Provide the (x, y) coordinate of the cell's center where the given text is located.  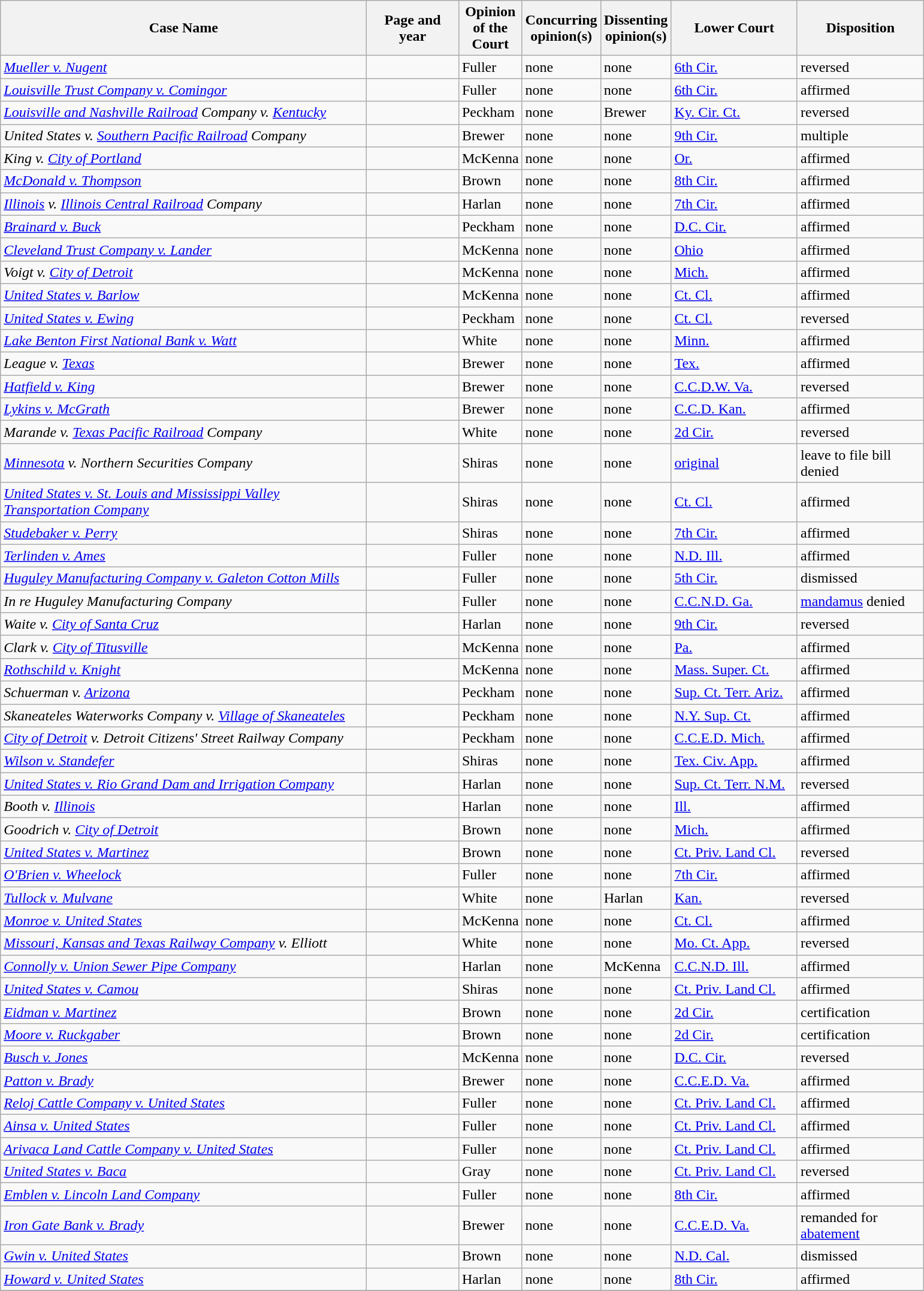
Schuerman v. Arizona (183, 692)
McDonald v. Thompson (183, 181)
Moore v. Ruckgaber (183, 1034)
Terlinden v. Ames (183, 556)
United States v. Rio Grand Dam and Irrigation Company (183, 784)
original (735, 463)
United States v. Camou (183, 989)
Opinion of the Court (490, 28)
Goodrich v. City of Detroit (183, 830)
Ky. Cir. Ct. (735, 113)
N.D. Cal. (735, 1256)
Tex. (735, 364)
Lower Court (735, 28)
Brainard v. Buck (183, 227)
Waite v. City of Santa Cruz (183, 624)
United States v. Martinez (183, 852)
multiple (860, 135)
Studebaker v. Perry (183, 533)
League v. Texas (183, 364)
Patton v. Brady (183, 1081)
Louisville Trust Company v. Comingor (183, 90)
N.D. Ill. (735, 556)
United States v. Barlow (183, 295)
O'Brien v. Wheelock (183, 875)
Hatfield v. King (183, 387)
Voigt v. City of Detroit (183, 272)
Minnesota v. Northern Securities Company (183, 463)
Or. (735, 158)
Gwin v. United States (183, 1256)
Sup. Ct. Terr. N.M. (735, 784)
Missouri, Kansas and Texas Railway Company v. Elliott (183, 943)
United States v. Baca (183, 1172)
Cleveland Trust Company v. Lander (183, 249)
Tex. Civ. App. (735, 761)
United States v. St. Louis and Mississippi Valley Transportation Company (183, 502)
King v. City of Portland (183, 158)
Connolly v. Union Sewer Pipe Company (183, 966)
Arivaca Land Cattle Company v. United States (183, 1149)
C.C.D.W. Va. (735, 387)
Monroe v. United States (183, 921)
In re Huguley Manufacturing Company (183, 601)
Ohio (735, 249)
United States v. Ewing (183, 318)
Dissenting opinion(s) (636, 28)
Iron Gate Bank v. Brady (183, 1225)
Ainsa v. United States (183, 1126)
Clark v. City of Titusville (183, 647)
Sup. Ct. Terr. Ariz. (735, 692)
City of Detroit v. Detroit Citizens' Street Railway Company (183, 738)
remanded for abatement (860, 1225)
Page and year (413, 28)
Disposition (860, 28)
leave to file bill denied (860, 463)
Skaneateles Waterworks Company v. Village of Skaneateles (183, 715)
N.Y. Sup. Ct. (735, 715)
C.C.N.D. Ga. (735, 601)
Busch v. Jones (183, 1057)
Pa. (735, 647)
Minn. (735, 341)
Case Name (183, 28)
Eidman v. Martinez (183, 1012)
Louisville and Nashville Railroad Company v. Kentucky (183, 113)
Huguley Manufacturing Company v. Galeton Cotton Mills (183, 578)
Kan. (735, 898)
mandamus denied (860, 601)
Concurring opinion(s) (561, 28)
Wilson v. Standefer (183, 761)
Tullock v. Mulvane (183, 898)
Illinois v. Illinois Central Railroad Company (183, 204)
Lake Benton First National Bank v. Watt (183, 341)
Ill. (735, 807)
Mueller v. Nugent (183, 67)
C.C.N.D. Ill. (735, 966)
Mo. Ct. App. (735, 943)
Marande v. Texas Pacific Railroad Company (183, 432)
Gray (490, 1172)
C.C.D. Kan. (735, 409)
5th Cir. (735, 578)
Reloj Cattle Company v. United States (183, 1103)
Lykins v. McGrath (183, 409)
United States v. Southern Pacific Railroad Company (183, 135)
Howard v. United States (183, 1279)
Booth v. Illinois (183, 807)
Rothschild v. Knight (183, 669)
Mass. Super. Ct. (735, 669)
C.C.E.D. Mich. (735, 738)
Emblen v. Lincoln Land Company (183, 1195)
